Provide the [X, Y] coordinate of the cell's center where the given text is located.  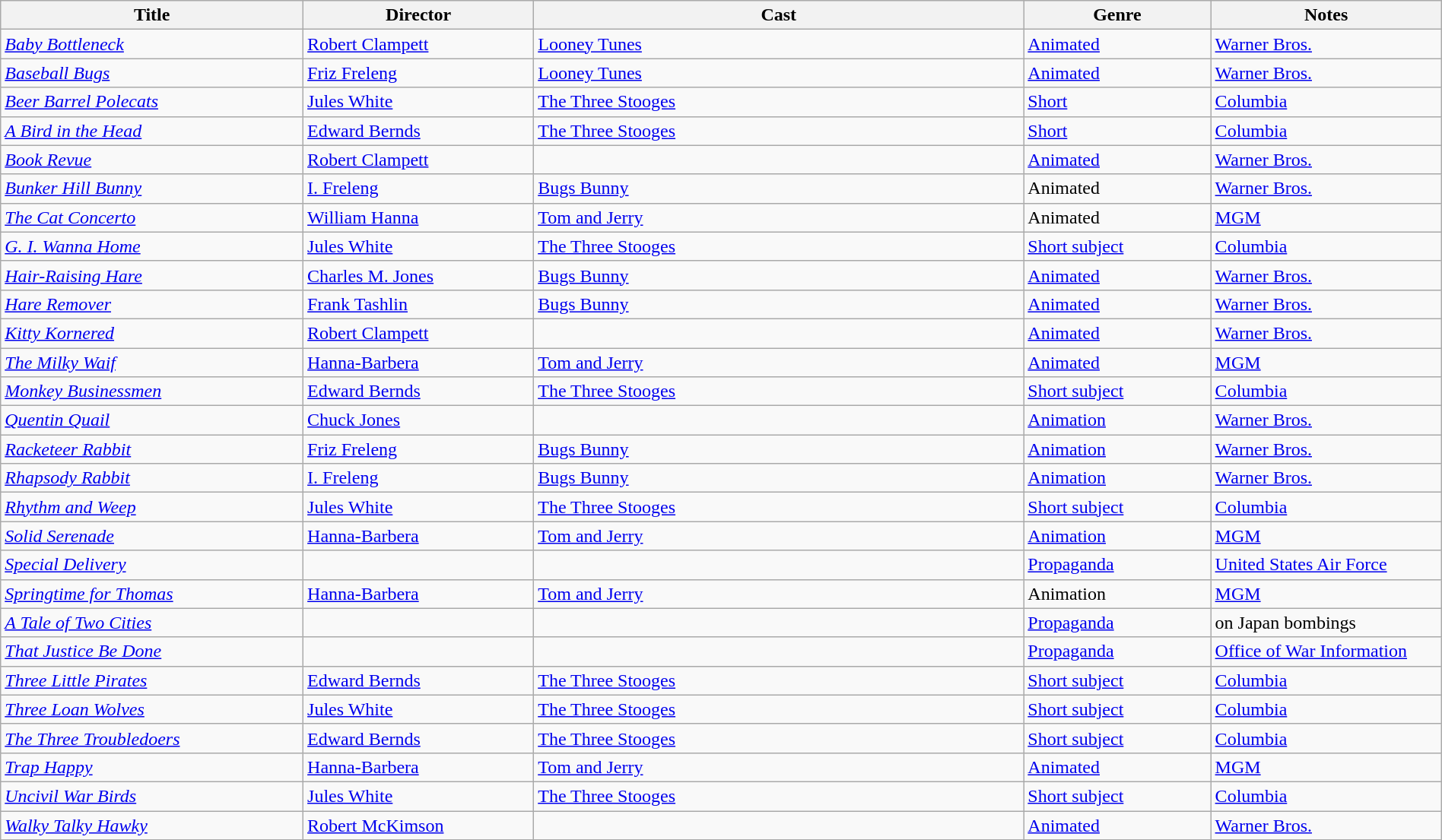
Title [152, 15]
on Japan bombings [1326, 623]
A Bird in the Head [152, 131]
A Tale of Two Cities [152, 623]
G. I. Wanna Home [152, 246]
Robert McKimson [418, 825]
Trap Happy [152, 767]
Quentin Quail [152, 420]
Rhythm and Weep [152, 507]
The Milky Waif [152, 363]
Racketeer Rabbit [152, 449]
Monkey Businessmen [152, 391]
Three Loan Wolves [152, 709]
Three Little Pirates [152, 680]
Walky Talky Hawky [152, 825]
Director [418, 15]
Genre [1117, 15]
Kitty Kornered [152, 333]
Chuck Jones [418, 420]
Bunker Hill Bunny [152, 189]
The Cat Concerto [152, 217]
Book Revue [152, 160]
Hare Remover [152, 304]
Notes [1326, 15]
Frank Tashlin [418, 304]
Rhapsody Rabbit [152, 478]
United States Air Force [1326, 565]
The Three Troubledoers [152, 738]
Baby Bottleneck [152, 44]
Special Delivery [152, 565]
Charles M. Jones [418, 275]
Springtime for Thomas [152, 594]
Office of War Information [1326, 651]
Solid Serenade [152, 536]
Hair-Raising Hare [152, 275]
Beer Barrel Polecats [152, 102]
That Justice Be Done [152, 651]
Baseball Bugs [152, 73]
William Hanna [418, 217]
Uncivil War Birds [152, 796]
Cast [779, 15]
